Return [X, Y] of the center of cell containing provided text 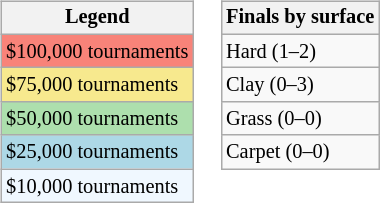
$25,000 tournaments [97, 152]
Clay (0–3) [300, 85]
$75,000 tournaments [97, 85]
Finals by surface [300, 18]
Hard (1–2) [300, 51]
$100,000 tournaments [97, 51]
Legend [97, 18]
$50,000 tournaments [97, 119]
Grass (0–0) [300, 119]
$10,000 tournaments [97, 186]
Carpet (0–0) [300, 152]
